From the cell containing the given text, extract its center point as [X, Y] coordinate. 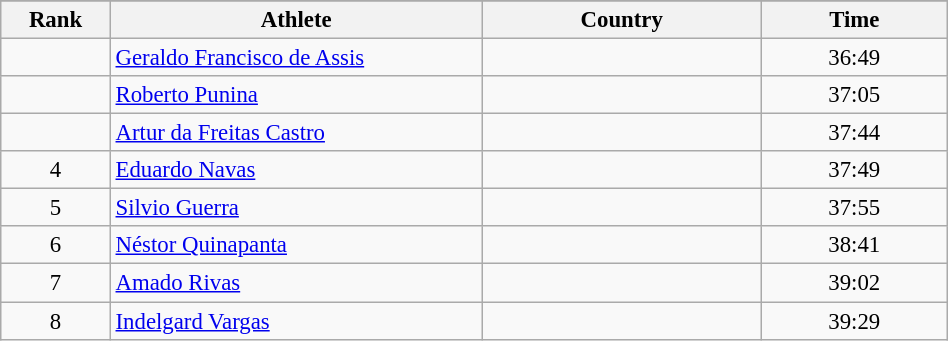
37:49 [854, 170]
7 [56, 283]
Athlete [296, 20]
Eduardo Navas [296, 170]
Rank [56, 20]
Néstor Quinapanta [296, 245]
Roberto Punina [296, 95]
5 [56, 208]
8 [56, 321]
Geraldo Francisco de Assis [296, 58]
Time [854, 20]
Artur da Freitas Castro [296, 133]
37:55 [854, 208]
Country [622, 20]
4 [56, 170]
Amado Rivas [296, 283]
37:44 [854, 133]
39:02 [854, 283]
6 [56, 245]
36:49 [854, 58]
Indelgard Vargas [296, 321]
38:41 [854, 245]
39:29 [854, 321]
37:05 [854, 95]
Silvio Guerra [296, 208]
